Scan for the cell matching the given text and deliver its [X, Y] coordinate at center. 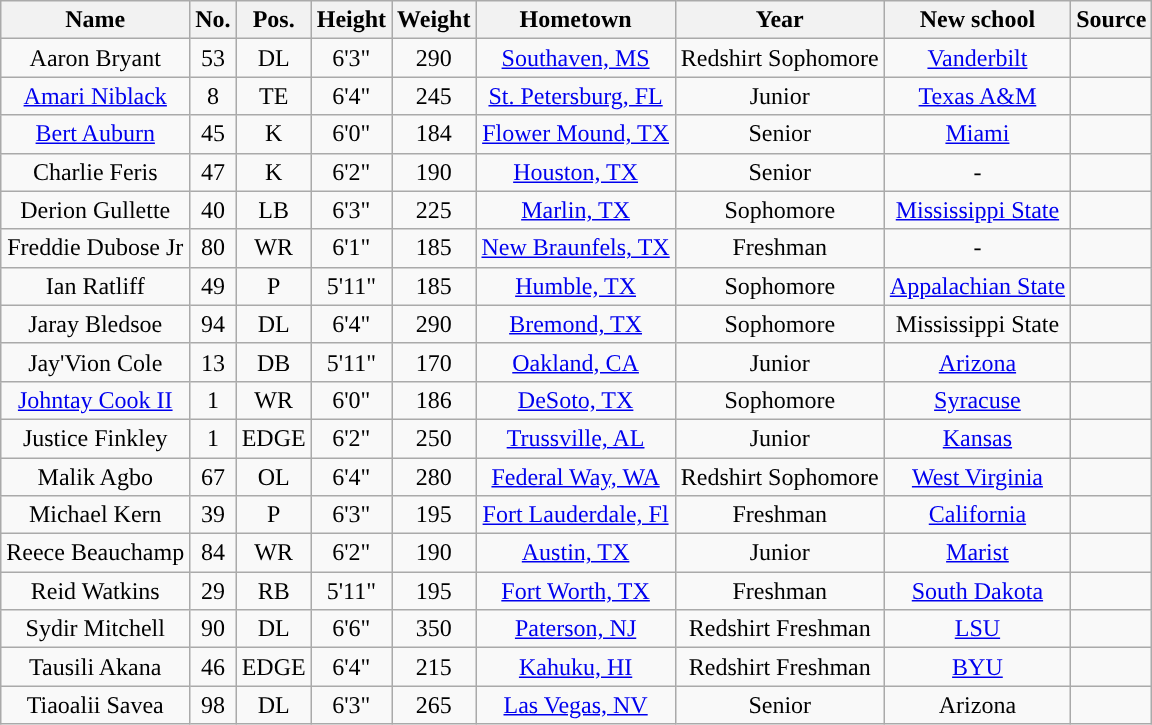
Appalachian State [977, 286]
Austin, TX [576, 553]
45 [213, 134]
184 [434, 134]
Humble, TX [576, 286]
225 [434, 210]
DB [274, 362]
Las Vegas, NV [576, 705]
DeSoto, TX [576, 400]
Oakland, CA [576, 362]
Justice Finkley [96, 438]
South Dakota [977, 591]
6'1" [351, 248]
265 [434, 705]
Marist [977, 553]
Reece Beauchamp [96, 553]
Fort Lauderdale, Fl [576, 515]
LB [274, 210]
Bremond, TX [576, 324]
TE [274, 96]
Name [96, 20]
Reid Watkins [96, 591]
Southaven, MS [576, 58]
Vanderbilt [977, 58]
350 [434, 629]
Charlie Feris [96, 172]
Paterson, NJ [576, 629]
Syracuse [977, 400]
Sydir Mitchell [96, 629]
Fort Worth, TX [576, 591]
94 [213, 324]
Hometown [576, 20]
49 [213, 286]
LSU [977, 629]
47 [213, 172]
Kansas [977, 438]
186 [434, 400]
Kahuku, HI [576, 667]
BYU [977, 667]
Texas A&M [977, 96]
215 [434, 667]
Source [1112, 20]
170 [434, 362]
90 [213, 629]
Michael Kern [96, 515]
OL [274, 477]
Amari Niblack [96, 96]
Derion Gullette [96, 210]
Johntay Cook II [96, 400]
Malik Agbo [96, 477]
46 [213, 667]
245 [434, 96]
280 [434, 477]
Jay'Vion Cole [96, 362]
8 [213, 96]
Height [351, 20]
6'6" [351, 629]
Federal Way, WA [576, 477]
80 [213, 248]
Bert Auburn [96, 134]
Weight [434, 20]
250 [434, 438]
No. [213, 20]
Miami [977, 134]
13 [213, 362]
Year [780, 20]
29 [213, 591]
53 [213, 58]
Tiaoalii Savea [96, 705]
Trussville, AL [576, 438]
39 [213, 515]
Pos. [274, 20]
Tausili Akana [96, 667]
Jaray Bledsoe [96, 324]
Houston, TX [576, 172]
Flower Mound, TX [576, 134]
98 [213, 705]
Ian Ratliff [96, 286]
Freddie Dubose Jr [96, 248]
40 [213, 210]
West Virginia [977, 477]
New school [977, 20]
New Braunfels, TX [576, 248]
RB [274, 591]
California [977, 515]
Aaron Bryant [96, 58]
67 [213, 477]
St. Petersburg, FL [576, 96]
84 [213, 553]
Marlin, TX [576, 210]
